Capture the cell that displays the provided text and extract its [x, y] central coordinate. 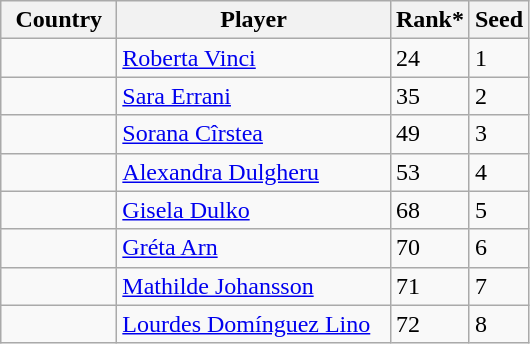
8 [498, 324]
Seed [498, 20]
53 [430, 172]
Lourdes Domínguez Lino [254, 324]
Mathilde Johansson [254, 286]
Alexandra Dulgheru [254, 172]
3 [498, 134]
Gréta Arn [254, 248]
Gisela Dulko [254, 210]
Rank* [430, 20]
70 [430, 248]
Country [59, 20]
1 [498, 58]
2 [498, 96]
4 [498, 172]
6 [498, 248]
Sorana Cîrstea [254, 134]
Roberta Vinci [254, 58]
71 [430, 286]
Player [254, 20]
35 [430, 96]
49 [430, 134]
Sara Errani [254, 96]
24 [430, 58]
7 [498, 286]
5 [498, 210]
68 [430, 210]
72 [430, 324]
